Detect which cell encompasses the target text, then output its [x, y] center coordinate. 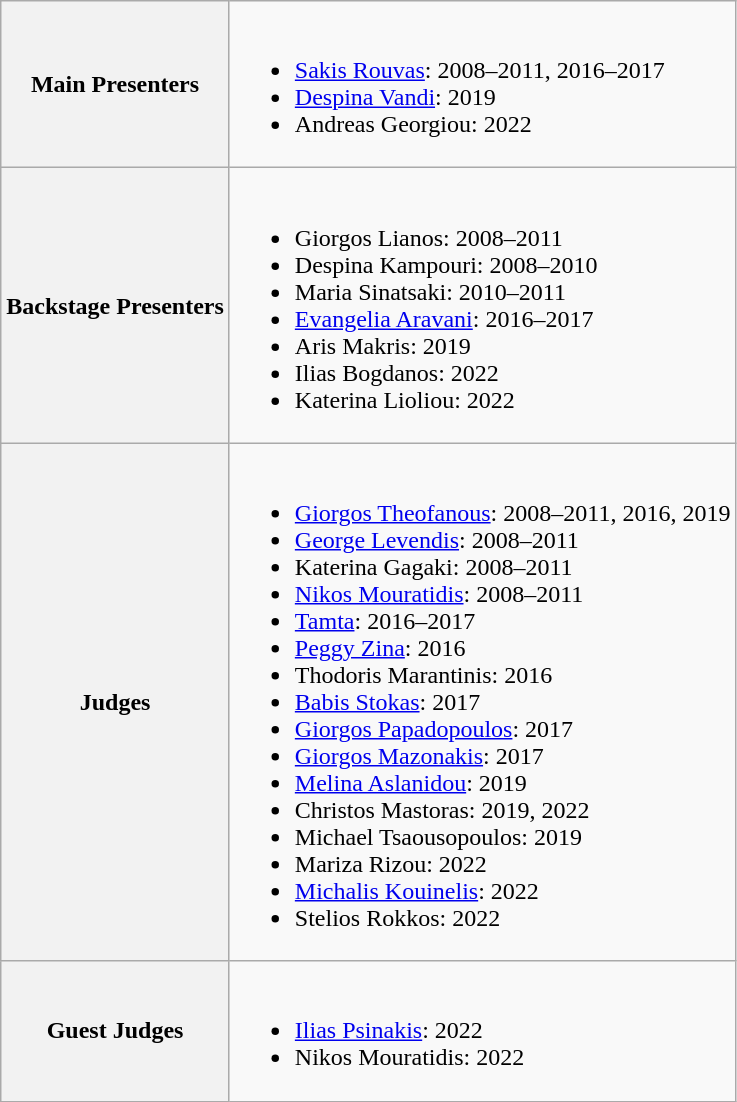
Sakis Rouvas: 2008–2011, 2016–2017Despina Vandi: 2019Andreas Georgiou: 2022 [482, 84]
Ilias Psinakis: 2022Nikos Mouratidis: 2022 [482, 1031]
Backstage Presenters [116, 306]
Guest Judges [116, 1031]
Main Presenters [116, 84]
Judges [116, 702]
